Determine the (x, y) coordinate at the center of the cell enclosing the given text.  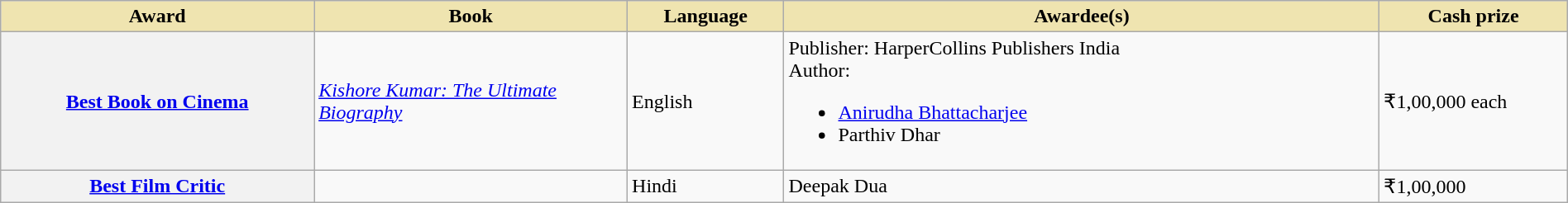
Best Book on Cinema (157, 101)
Deepak Dua (1082, 186)
Best Film Critic (157, 186)
English (706, 101)
Kishore Kumar: The Ultimate Biography (471, 101)
Cash prize (1474, 17)
Hindi (706, 186)
Awardee(s) (1082, 17)
Language (706, 17)
Publisher: HarperCollins Publishers IndiaAuthor:Anirudha BhattacharjeeParthiv Dhar (1082, 101)
₹1,00,000 each (1474, 101)
₹1,00,000 (1474, 186)
Award (157, 17)
Book (471, 17)
